Return (x, y) of the center of cell containing provided text 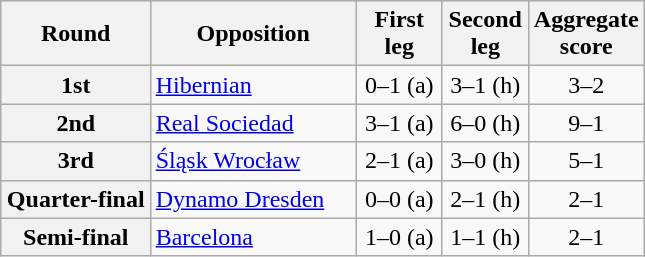
Real Sociedad (253, 123)
3–2 (586, 85)
1st (76, 85)
5–1 (586, 161)
Round (76, 34)
0–0 (a) (399, 199)
1–0 (a) (399, 237)
Hibernian (253, 85)
Śląsk Wrocław (253, 161)
Aggregate score (586, 34)
2–1 (h) (485, 199)
3–1 (a) (399, 123)
0–1 (a) (399, 85)
3–0 (h) (485, 161)
Second leg (485, 34)
9–1 (586, 123)
Opposition (253, 34)
Dynamo Dresden (253, 199)
6–0 (h) (485, 123)
First leg (399, 34)
3–1 (h) (485, 85)
2nd (76, 123)
Quarter-final (76, 199)
1–1 (h) (485, 237)
Semi-final (76, 237)
Barcelona (253, 237)
2–1 (a) (399, 161)
3rd (76, 161)
